Capture the cell that displays the provided text and extract its [X, Y] central coordinate. 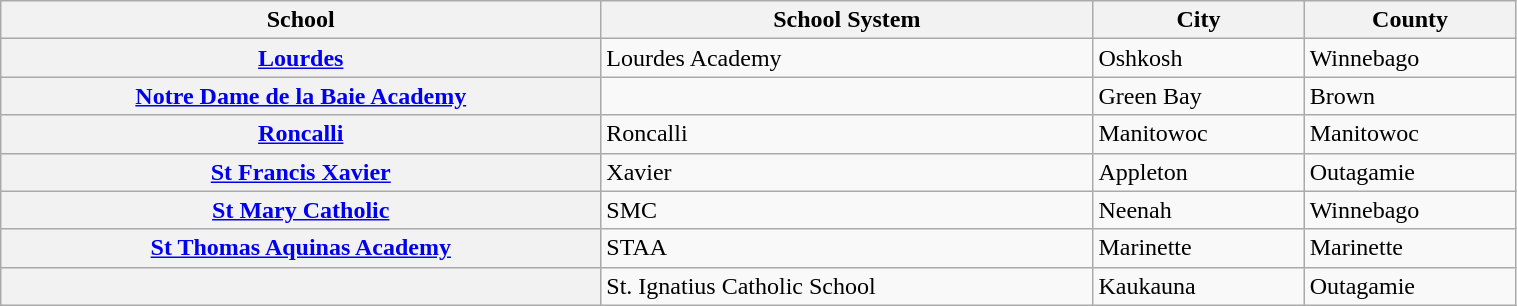
Neenah [1198, 210]
School System [847, 20]
Appleton [1198, 172]
Notre Dame de la Baie Academy [301, 96]
County [1410, 20]
City [1198, 20]
St Mary Catholic [301, 210]
St. Ignatius Catholic School [847, 286]
St Thomas Aquinas Academy [301, 248]
Xavier [847, 172]
Green Bay [1198, 96]
SMC [847, 210]
Lourdes [301, 58]
STAA [847, 248]
School [301, 20]
Brown [1410, 96]
Kaukauna [1198, 286]
St Francis Xavier [301, 172]
Lourdes Academy [847, 58]
Oshkosh [1198, 58]
